Identify which cell holds the provided text, then report its (X, Y) central coordinate. 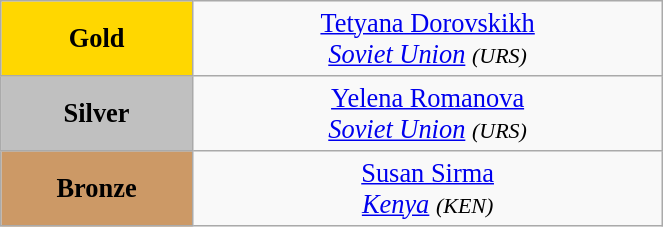
Susan SirmaKenya (KEN) (427, 188)
Yelena RomanovaSoviet Union (URS) (427, 112)
Bronze (97, 188)
Tetyana DorovskikhSoviet Union (URS) (427, 38)
Silver (97, 112)
Gold (97, 38)
